Search for the cell housing the specified text and yield its (x, y) center coordinate. 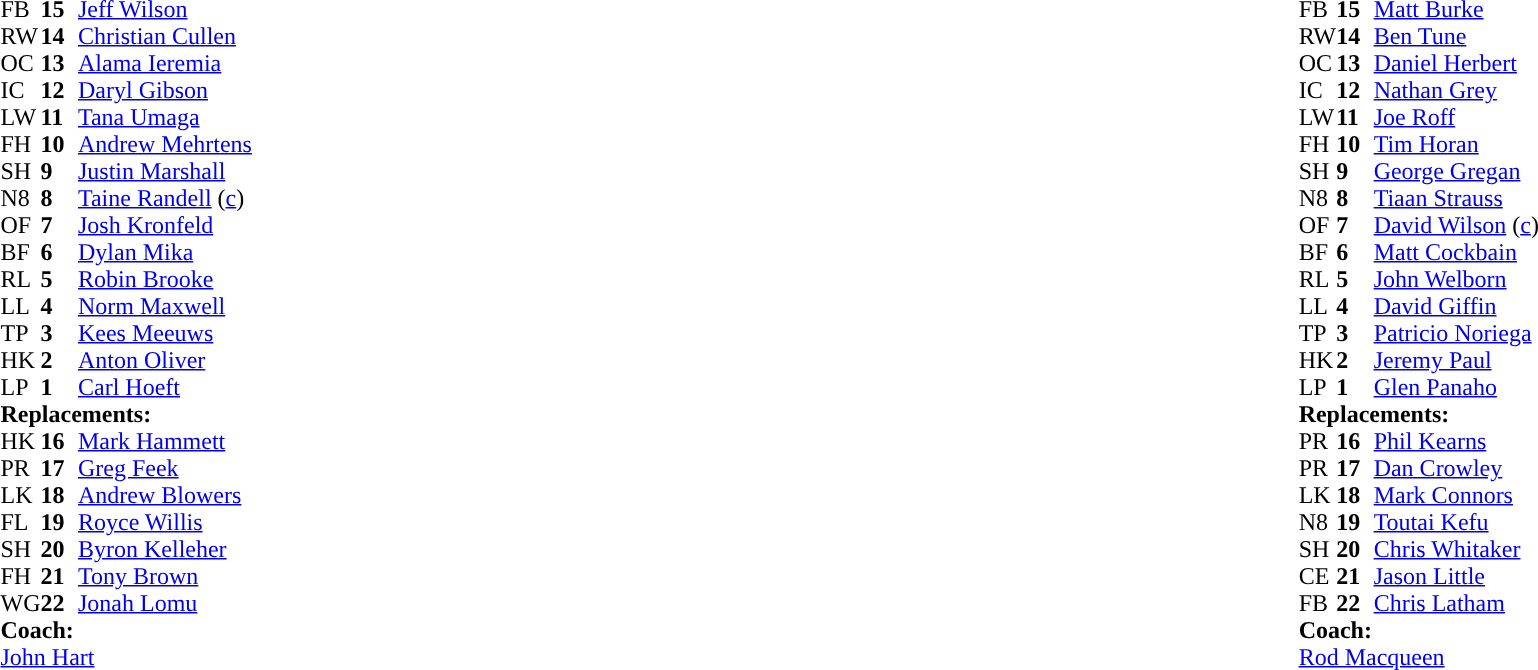
Norm Maxwell (165, 306)
Andrew Blowers (165, 496)
Byron Kelleher (165, 550)
CE (1318, 576)
Royce Willis (165, 522)
Carl Hoeft (165, 388)
Tana Umaga (165, 118)
Tony Brown (165, 576)
Dylan Mika (165, 252)
Daryl Gibson (165, 90)
WG (20, 604)
Replacements: (126, 414)
Jonah Lomu (165, 604)
Taine Randell (c) (165, 198)
Justin Marshall (165, 172)
Kees Meeuws (165, 334)
FL (20, 522)
Alama Ieremia (165, 64)
FB (1318, 604)
Mark Hammett (165, 442)
Josh Kronfeld (165, 226)
Robin Brooke (165, 280)
Andrew Mehrtens (165, 144)
Coach: (126, 630)
Christian Cullen (165, 36)
Greg Feek (165, 468)
Anton Oliver (165, 360)
